Locate the cell with the specified text and output its [X, Y] center coordinate. 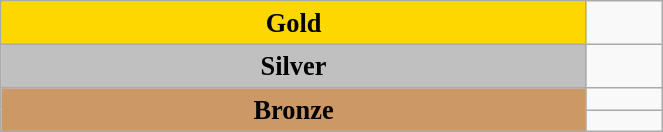
Bronze [294, 109]
Gold [294, 22]
Silver [294, 66]
